Find where the given text appears and provide that cell's center as [X, Y] coordinate. 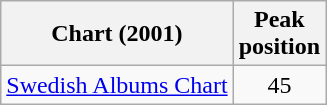
45 [279, 85]
Chart (2001) [117, 34]
Peakposition [279, 34]
Swedish Albums Chart [117, 85]
